Pinpoint the cell where the given text exists, returning its (x, y) midpoint coordinate. 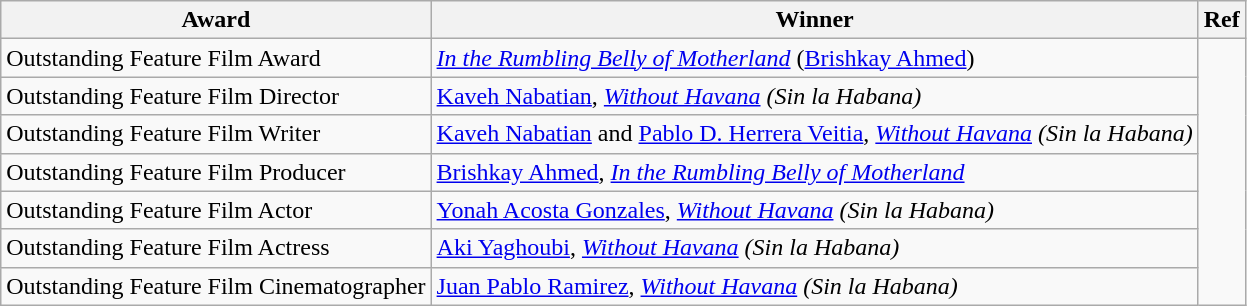
Ref (1222, 20)
Outstanding Feature Film Award (216, 58)
Juan Pablo Ramirez, Without Havana (Sin la Habana) (814, 286)
Outstanding Feature Film Cinematographer (216, 286)
Outstanding Feature Film Producer (216, 172)
Yonah Acosta Gonzales, Without Havana (Sin la Habana) (814, 210)
Award (216, 20)
Aki Yaghoubi, Without Havana (Sin la Habana) (814, 248)
In the Rumbling Belly of Motherland (Brishkay Ahmed) (814, 58)
Kaveh Nabatian, Without Havana (Sin la Habana) (814, 96)
Outstanding Feature Film Writer (216, 134)
Kaveh Nabatian and Pablo D. Herrera Veitia, Without Havana (Sin la Habana) (814, 134)
Winner (814, 20)
Outstanding Feature Film Actress (216, 248)
Brishkay Ahmed, In the Rumbling Belly of Motherland (814, 172)
Outstanding Feature Film Director (216, 96)
Outstanding Feature Film Actor (216, 210)
